Output the [X, Y] coordinate of the center of the cell containing the given text.  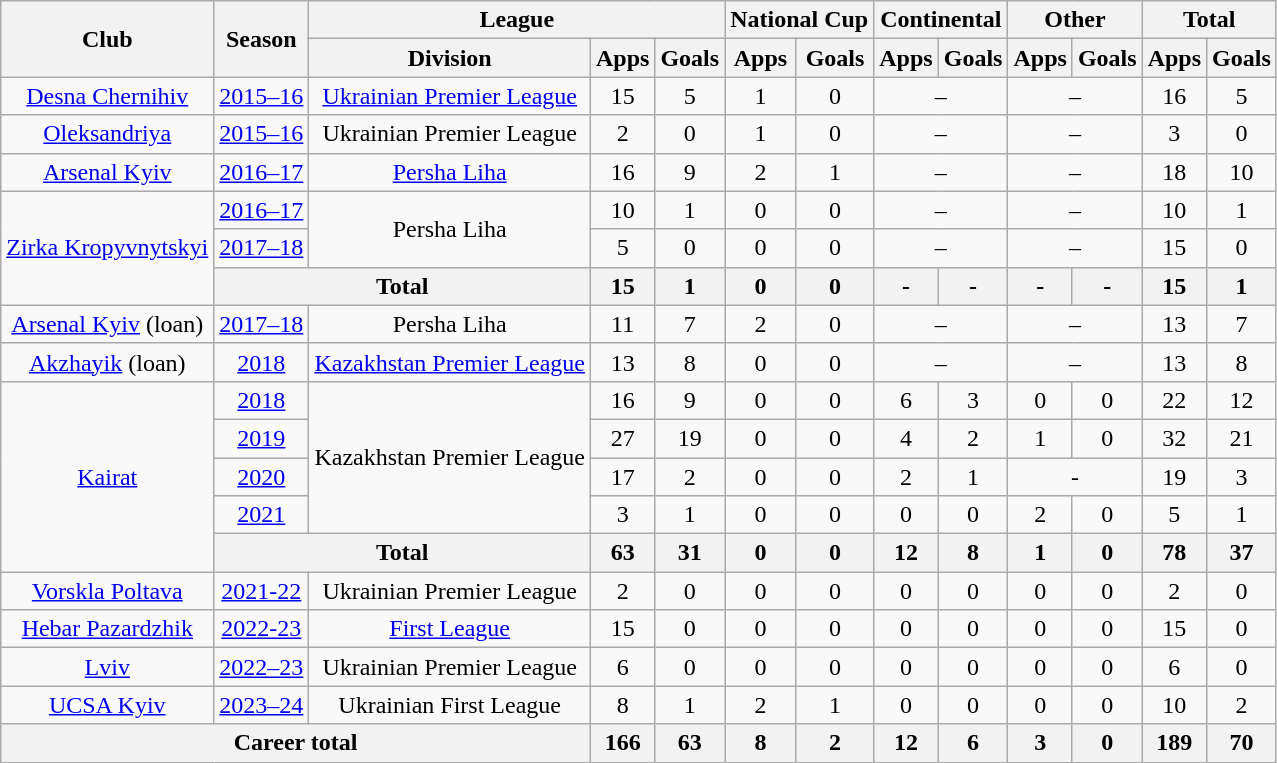
Vorskla Poltava [108, 591]
17 [622, 477]
37 [1242, 553]
Continental [941, 20]
2022-23 [262, 629]
Lviv [108, 667]
166 [622, 743]
Ukrainian First League [450, 705]
Zirka Kropyvnytskyi [108, 248]
Club [108, 39]
Oleksandriya [108, 134]
70 [1242, 743]
Akzhayik (loan) [108, 362]
Desna Chernihiv [108, 96]
National Cup [800, 20]
78 [1174, 553]
UCSA Kyiv [108, 705]
189 [1174, 743]
Arsenal Kyiv [108, 172]
2020 [262, 477]
Season [262, 39]
2019 [262, 438]
22 [1174, 400]
Division [450, 58]
18 [1174, 172]
Arsenal Kyiv (loan) [108, 324]
2022–23 [262, 667]
21 [1242, 438]
27 [622, 438]
2021-22 [262, 591]
31 [690, 553]
2021 [262, 515]
Kairat [108, 476]
League [517, 20]
11 [622, 324]
32 [1174, 438]
Hebar Pazardzhik [108, 629]
2023–24 [262, 705]
First League [450, 629]
Career total [296, 743]
Other [1075, 20]
4 [906, 438]
